For the text-containing cell, return its midpoint in (X, Y) coordinate format. 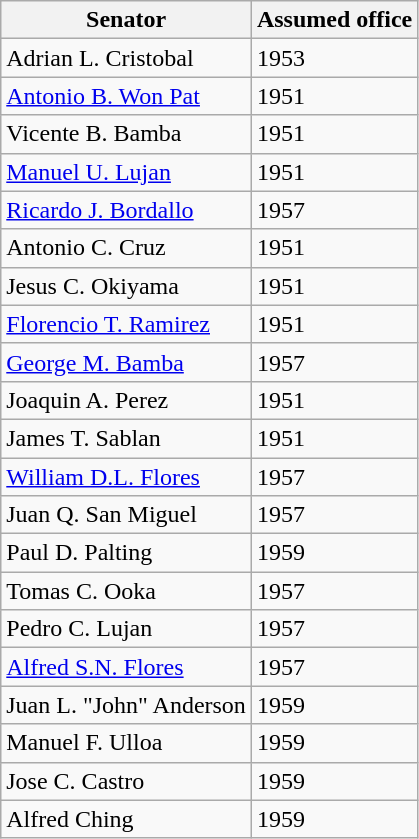
Jose C. Castro (126, 781)
Pedro C. Lujan (126, 629)
Senator (126, 20)
Antonio C. Cruz (126, 248)
Ricardo J. Bordallo (126, 210)
James T. Sablan (126, 438)
Florencio T. Ramirez (126, 324)
Jesus C. Okiyama (126, 286)
Manuel U. Lujan (126, 172)
William D.L. Flores (126, 477)
George M. Bamba (126, 362)
1953 (334, 58)
Alfred S.N. Flores (126, 667)
Vicente B. Bamba (126, 134)
Juan Q. San Miguel (126, 515)
Antonio B. Won Pat (126, 96)
Alfred Ching (126, 819)
Tomas C. Ooka (126, 591)
Assumed office (334, 20)
Joaquin A. Perez (126, 400)
Adrian L. Cristobal (126, 58)
Juan L. "John" Anderson (126, 705)
Manuel F. Ulloa (126, 743)
Paul D. Palting (126, 553)
